Extract the [x, y] coordinate from the center of the cell holding the provided text.  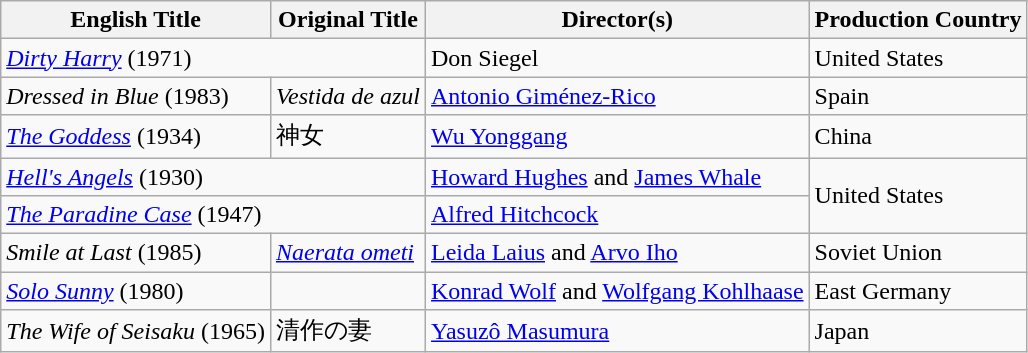
Smile at Last (1985) [136, 253]
Director(s) [618, 20]
Don Siegel [618, 58]
Vestida de azul [348, 96]
China [918, 136]
Wu Yonggang [618, 136]
Naerata ometi [348, 253]
Original Title [348, 20]
清作の妻 [348, 332]
Hell's Angels (1930) [214, 177]
Japan [918, 332]
Leida Laius and Arvo Iho [618, 253]
神女 [348, 136]
The Paradine Case (1947) [214, 215]
Konrad Wolf and Wolfgang Kohlhaase [618, 291]
Production Country [918, 20]
Yasuzô Masumura [618, 332]
The Wife of Seisaku (1965) [136, 332]
Howard Hughes and James Whale [618, 177]
Dressed in Blue (1983) [136, 96]
East Germany [918, 291]
English Title [136, 20]
Solo Sunny (1980) [136, 291]
Antonio Giménez-Rico [618, 96]
Alfred Hitchcock [618, 215]
Soviet Union [918, 253]
Spain [918, 96]
Dirty Harry (1971) [214, 58]
The Goddess (1934) [136, 136]
